Detect which cell encompasses the target text, then output its [X, Y] center coordinate. 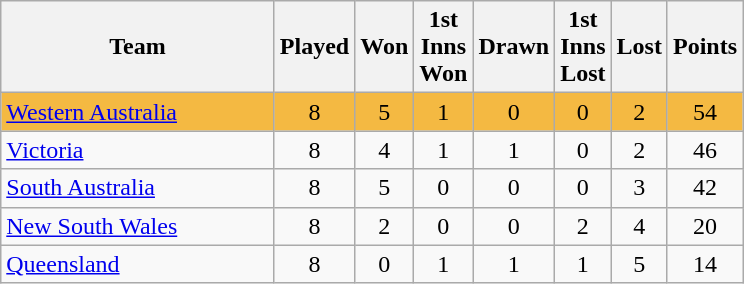
Lost [639, 47]
Team [138, 47]
Points [704, 47]
54 [704, 112]
New South Wales [138, 226]
1st Inns Won [444, 47]
Victoria [138, 150]
Western Australia [138, 112]
42 [704, 188]
3 [639, 188]
46 [704, 150]
South Australia [138, 188]
Played [314, 47]
Queensland [138, 264]
14 [704, 264]
Drawn [514, 47]
20 [704, 226]
Won [384, 47]
1st Inns Lost [583, 47]
